Determine the [x, y] coordinate at the center of the cell enclosing the given text.  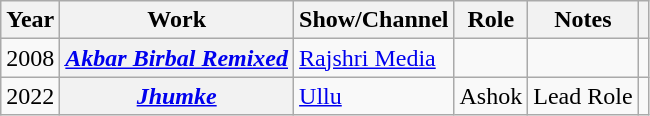
Work [177, 20]
Year [30, 20]
Rajshri Media [374, 58]
2022 [30, 96]
Show/Channel [374, 20]
Jhumke [177, 96]
Ullu [374, 96]
Notes [583, 20]
Ashok [491, 96]
Role [491, 20]
2008 [30, 58]
Lead Role [583, 96]
Akbar Birbal Remixed [177, 58]
